Provide the [X, Y] coordinate of the cell's center where the given text is located.  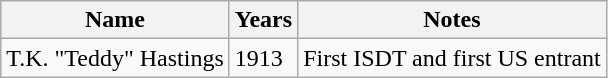
Name [116, 20]
Notes [452, 20]
1913 [263, 58]
First ISDT and first US entrant [452, 58]
T.K. "Teddy" Hastings [116, 58]
Years [263, 20]
